Detect which cell encompasses the target text, then output its (x, y) center coordinate. 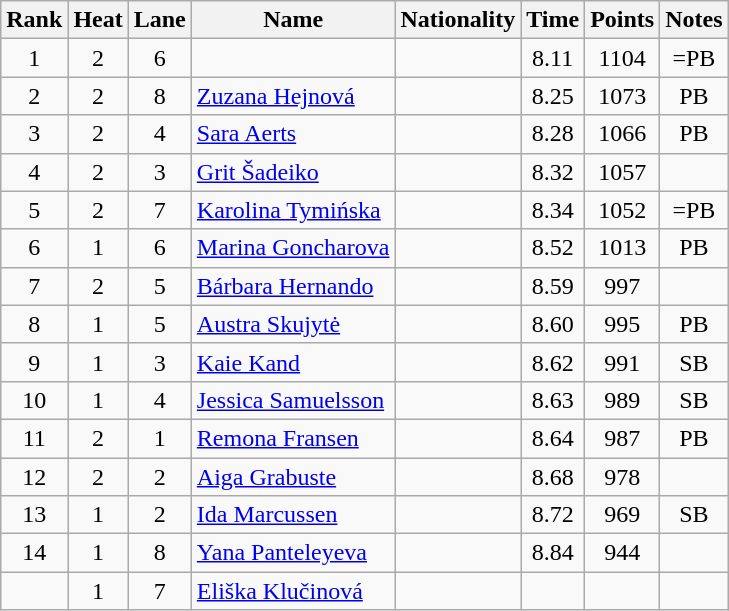
Kaie Kand (293, 362)
Notes (694, 20)
8.28 (553, 134)
Remona Fransen (293, 438)
1057 (622, 172)
8.59 (553, 286)
Points (622, 20)
9 (34, 362)
11 (34, 438)
Eliška Klučinová (293, 591)
8.68 (553, 477)
8.11 (553, 58)
Time (553, 20)
1066 (622, 134)
944 (622, 553)
989 (622, 400)
Austra Skujytė (293, 324)
Nationality (458, 20)
1073 (622, 96)
Name (293, 20)
10 (34, 400)
8.72 (553, 515)
991 (622, 362)
987 (622, 438)
8.60 (553, 324)
8.52 (553, 248)
1052 (622, 210)
14 (34, 553)
1104 (622, 58)
8.32 (553, 172)
8.63 (553, 400)
997 (622, 286)
Karolina Tymińska (293, 210)
Lane (160, 20)
Marina Goncharova (293, 248)
Sara Aerts (293, 134)
969 (622, 515)
8.62 (553, 362)
8.25 (553, 96)
995 (622, 324)
Heat (98, 20)
8.34 (553, 210)
Bárbara Hernando (293, 286)
Yana Panteleyeva (293, 553)
Jessica Samuelsson (293, 400)
8.64 (553, 438)
12 (34, 477)
Aiga Grabuste (293, 477)
Grit Šadeiko (293, 172)
978 (622, 477)
Ida Marcussen (293, 515)
13 (34, 515)
8.84 (553, 553)
Zuzana Hejnová (293, 96)
1013 (622, 248)
Rank (34, 20)
